Return the [x, y] coordinate for the center point of the cell that contains the specified text.  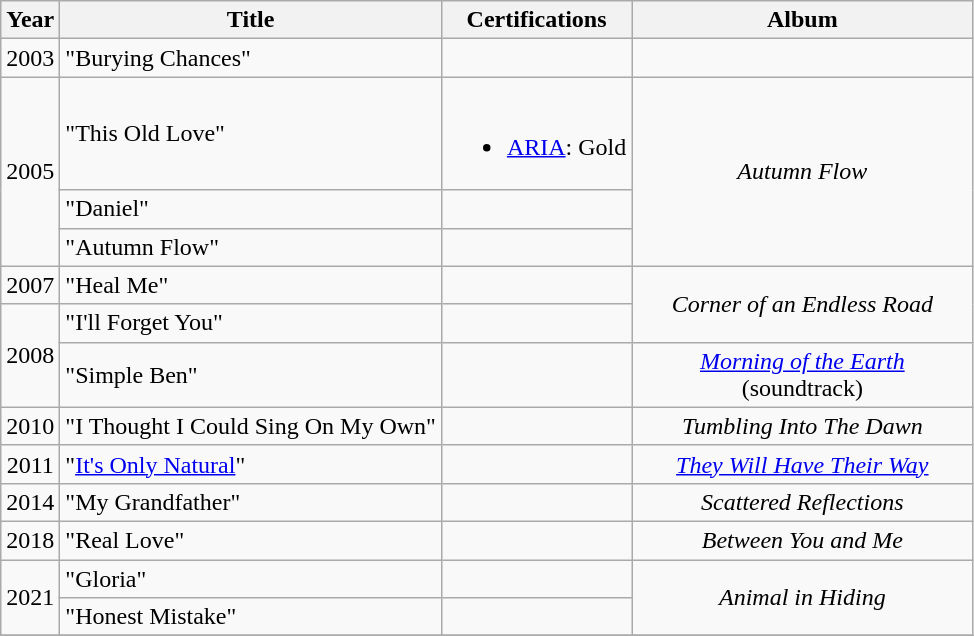
ARIA: Gold [536, 134]
Certifications [536, 20]
Autumn Flow [802, 172]
Animal in Hiding [802, 598]
Tumbling Into The Dawn [802, 426]
"Real Love" [251, 540]
They Will Have Their Way [802, 464]
"My Grandfather" [251, 502]
"Gloria" [251, 579]
"This Old Love" [251, 134]
Title [251, 20]
2011 [30, 464]
"Burying Chances" [251, 58]
2010 [30, 426]
"Autumn Flow" [251, 247]
"Simple Ben" [251, 374]
"Honest Mistake" [251, 617]
Morning of the Earth (soundtrack) [802, 374]
"I'll Forget You" [251, 323]
"Heal Me" [251, 285]
Between You and Me [802, 540]
2005 [30, 172]
Corner of an Endless Road [802, 304]
"It's Only Natural" [251, 464]
2014 [30, 502]
2008 [30, 356]
Album [802, 20]
Year [30, 20]
"I Thought I Could Sing On My Own" [251, 426]
2007 [30, 285]
2003 [30, 58]
Scattered Reflections [802, 502]
"Daniel" [251, 209]
2021 [30, 598]
2018 [30, 540]
